Pinpoint the cell where the given text exists, returning its [x, y] midpoint coordinate. 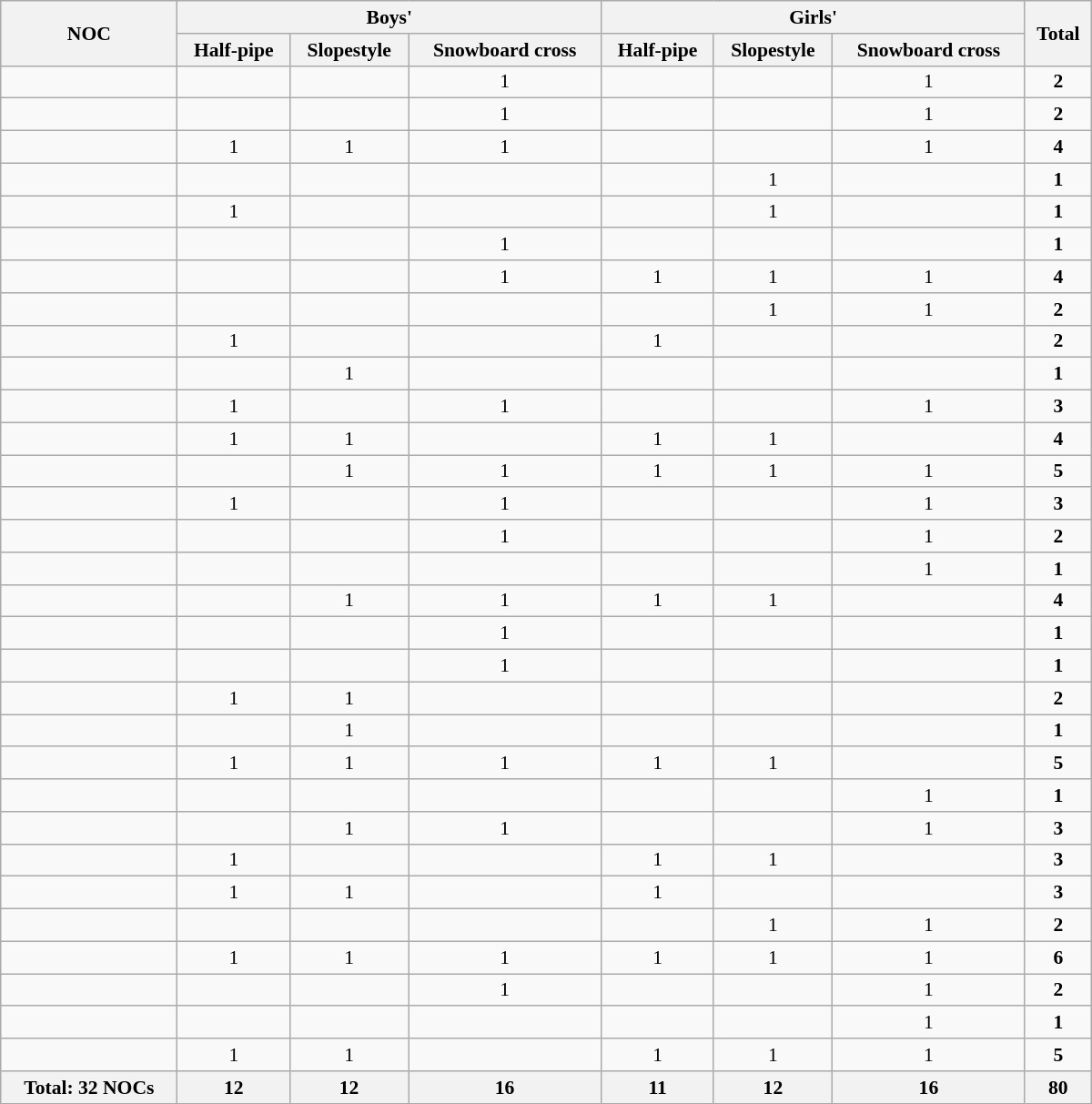
80 [1057, 1088]
6 [1057, 957]
Total: 32 NOCs [89, 1088]
Girls' [814, 17]
11 [658, 1088]
Total [1057, 33]
Boys' [389, 17]
NOC [89, 33]
